Extract the (X, Y) coordinate from the center of the cell holding the provided text.  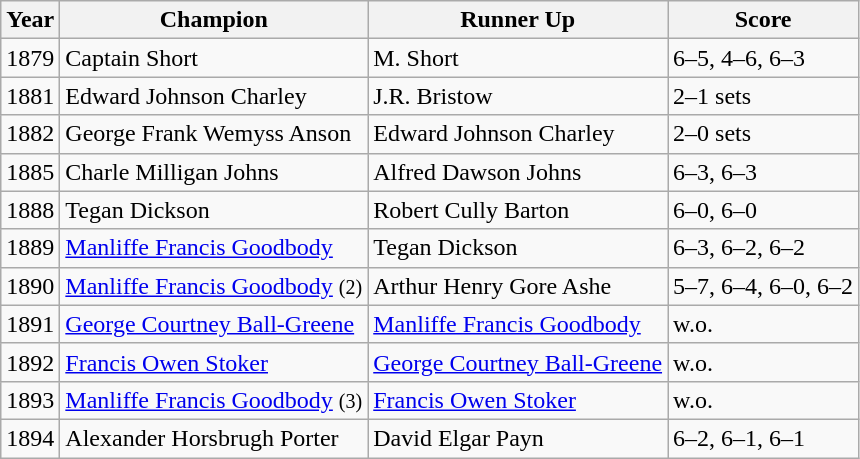
1893 (30, 400)
Manliffe Francis Goodbody (3) (214, 400)
1894 (30, 438)
6–5, 4–6, 6–3 (764, 58)
David Elgar Payn (518, 438)
1881 (30, 96)
1882 (30, 134)
1889 (30, 248)
Alfred Dawson Johns (518, 172)
Arthur Henry Gore Ashe (518, 286)
Score (764, 20)
Champion (214, 20)
Runner Up (518, 20)
6–3, 6–2, 6–2 (764, 248)
1879 (30, 58)
Robert Cully Barton (518, 210)
6–0, 6–0 (764, 210)
6–3, 6–3 (764, 172)
Captain Short (214, 58)
Alexander Horsbrugh Porter (214, 438)
Manliffe Francis Goodbody (2) (214, 286)
J.R. Bristow (518, 96)
2–0 sets (764, 134)
Charle Milligan Johns (214, 172)
Year (30, 20)
1885 (30, 172)
1888 (30, 210)
6–2, 6–1, 6–1 (764, 438)
1891 (30, 324)
1892 (30, 362)
5–7, 6–4, 6–0, 6–2 (764, 286)
M. Short (518, 58)
2–1 sets (764, 96)
George Frank Wemyss Anson (214, 134)
1890 (30, 286)
